Return [x, y] of the center of cell containing provided text 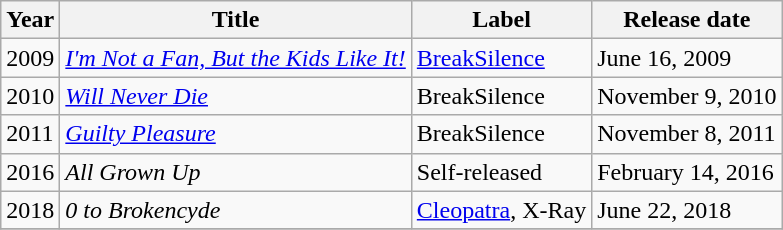
0 to Brokencyde [236, 210]
2009 [30, 58]
2018 [30, 210]
November 9, 2010 [687, 96]
Guilty Pleasure [236, 134]
June 16, 2009 [687, 58]
Title [236, 20]
Will Never Die [236, 96]
Year [30, 20]
All Grown Up [236, 172]
Release date [687, 20]
Self-released [501, 172]
I'm Not a Fan, But the Kids Like It! [236, 58]
February 14, 2016 [687, 172]
Cleopatra, X-Ray [501, 210]
2016 [30, 172]
2011 [30, 134]
2010 [30, 96]
June 22, 2018 [687, 210]
Label [501, 20]
November 8, 2011 [687, 134]
